Output the [X, Y] coordinate of the center of the cell containing the given text.  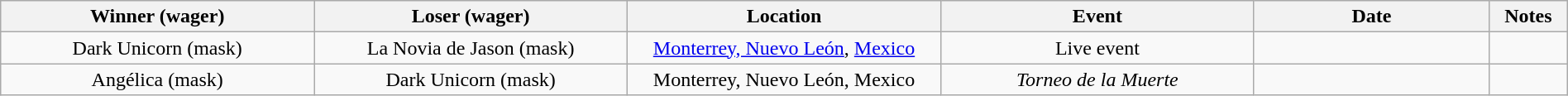
Live event [1097, 48]
Torneo de la Muerte [1097, 79]
Notes [1528, 17]
Location [784, 17]
Angélica (mask) [157, 79]
Loser (wager) [471, 17]
Date [1371, 17]
Winner (wager) [157, 17]
La Novia de Jason (mask) [471, 48]
Event [1097, 17]
